Determine the (x, y) coordinate at the center of the cell enclosing the given text.  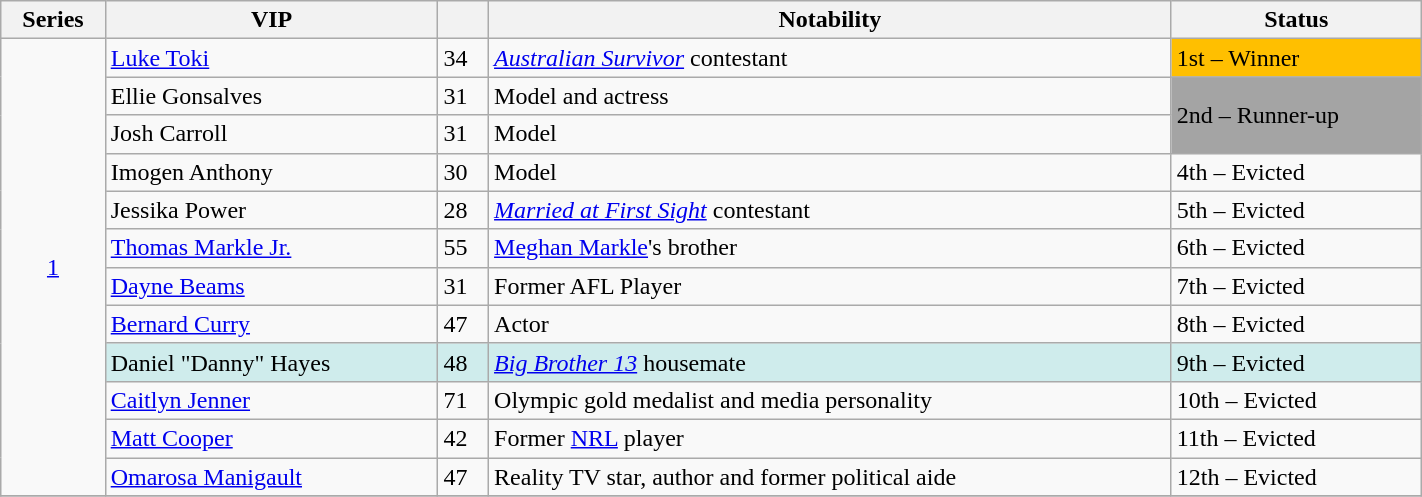
7th – Evicted (1296, 286)
Matt Cooper (272, 438)
12th – Evicted (1296, 477)
Bernard Curry (272, 324)
9th – Evicted (1296, 362)
34 (464, 58)
30 (464, 172)
10th – Evicted (1296, 400)
42 (464, 438)
Omarosa Manigault (272, 477)
Reality TV star, author and former political aide (830, 477)
Former AFL Player (830, 286)
Daniel "Danny" Hayes (272, 362)
5th – Evicted (1296, 210)
Thomas Markle Jr. (272, 248)
Olympic gold medalist and media personality (830, 400)
1 (53, 268)
Ellie Gonsalves (272, 96)
Australian Survivor contestant (830, 58)
55 (464, 248)
Meghan Markle's brother (830, 248)
6th – Evicted (1296, 248)
Jessika Power (272, 210)
4th – Evicted (1296, 172)
48 (464, 362)
Former NRL player (830, 438)
Big Brother 13 housemate (830, 362)
Imogen Anthony (272, 172)
Actor (830, 324)
Josh Carroll (272, 134)
Caitlyn Jenner (272, 400)
2nd – Runner-up (1296, 115)
Married at First Sight contestant (830, 210)
Dayne Beams (272, 286)
Notability (830, 20)
28 (464, 210)
11th – Evicted (1296, 438)
71 (464, 400)
Status (1296, 20)
Luke Toki (272, 58)
8th – Evicted (1296, 324)
VIP (272, 20)
1st – Winner (1296, 58)
Model and actress (830, 96)
Series (53, 20)
